Return [x, y] of the center of cell containing provided text 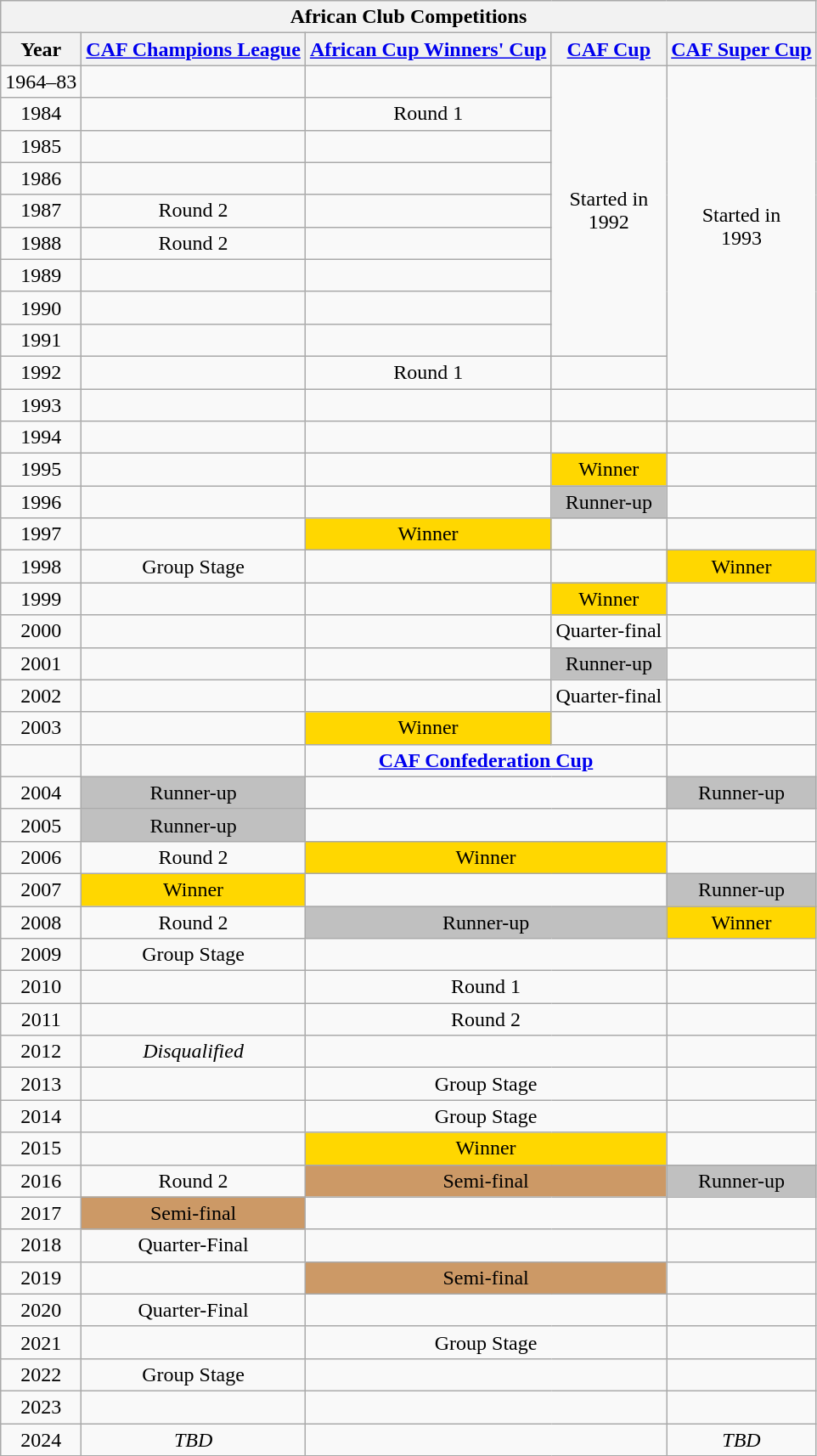
African Club Competitions [408, 17]
1964–83 [41, 82]
1988 [41, 243]
2005 [41, 825]
2014 [41, 1116]
2006 [41, 857]
1998 [41, 567]
2016 [41, 1181]
CAF Champions League [194, 49]
2020 [41, 1310]
2002 [41, 696]
2018 [41, 1245]
2024 [41, 1440]
1989 [41, 275]
1991 [41, 340]
2022 [41, 1374]
2012 [41, 1052]
Started in1992 [609, 211]
CAF Super Cup [741, 49]
2010 [41, 987]
Year [41, 49]
1999 [41, 599]
2007 [41, 889]
Disqualified [194, 1052]
1984 [41, 114]
1990 [41, 308]
1986 [41, 178]
2011 [41, 1019]
2001 [41, 663]
1985 [41, 146]
CAF Cup [609, 49]
2000 [41, 631]
2023 [41, 1407]
1995 [41, 470]
African Cup Winners' Cup [428, 49]
CAF Confederation Cup [486, 760]
2017 [41, 1213]
2004 [41, 793]
1993 [41, 405]
1997 [41, 534]
2019 [41, 1278]
1996 [41, 502]
2008 [41, 922]
2009 [41, 955]
Started in1993 [741, 228]
1994 [41, 437]
1992 [41, 372]
2013 [41, 1084]
2015 [41, 1148]
2021 [41, 1342]
2003 [41, 728]
1987 [41, 211]
